Output the (X, Y) coordinate of the center of the cell containing the given text.  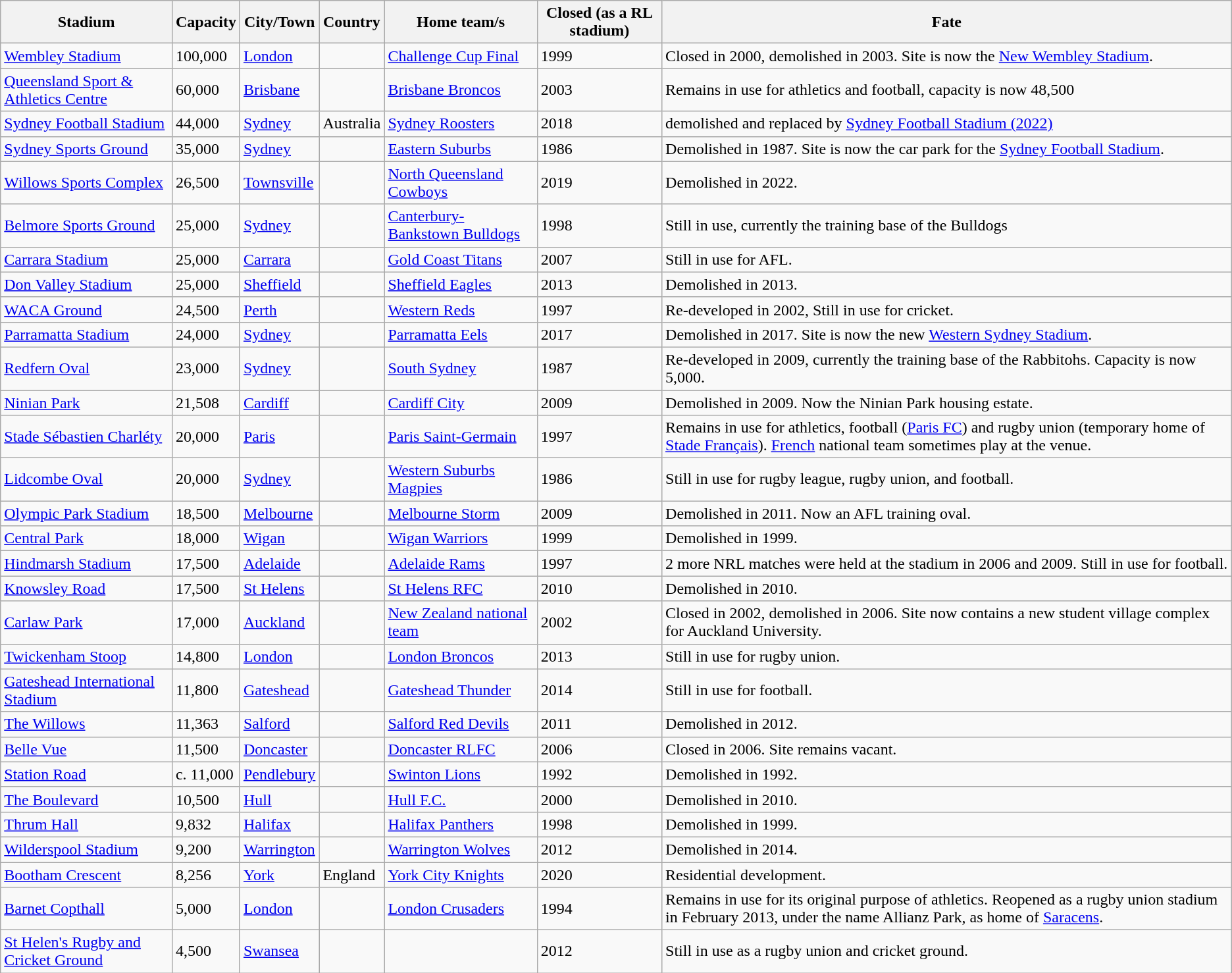
England (351, 875)
Melbourne Storm (461, 513)
Closed in 2000, demolished in 2003. Site is now the New Wembley Stadium. (947, 56)
Auckland (279, 623)
Residential development. (947, 875)
Demolished in 2012. (947, 724)
Still in use as a rugby union and cricket ground. (947, 952)
Parramatta Stadium (87, 334)
Salford Red Devils (461, 724)
Bootham Crescent (87, 875)
8,256 (205, 875)
100,000 (205, 56)
Twickenham Stoop (87, 656)
London Broncos (461, 656)
Challenge Cup Final (461, 56)
17,000 (205, 623)
Carlaw Park (87, 623)
Country (351, 22)
Canterbury-Bankstown Bulldogs (461, 225)
Paris (279, 437)
Re-developed in 2002, Still in use for cricket. (947, 309)
Redfern Oval (87, 369)
Queensland Sport & Athletics Centre (87, 90)
Still in use for rugby league, rugby union, and football. (947, 479)
2018 (599, 124)
Hindmarsh Stadium (87, 564)
Demolished in 2022. (947, 183)
Demolished in 1992. (947, 774)
9,200 (205, 849)
Demolished in 2013. (947, 284)
Perth (279, 309)
Hull F.C. (461, 799)
Still in use for rugby union. (947, 656)
St Helens RFC (461, 589)
Sydney Sports Ground (87, 149)
Demolished in 2014. (947, 849)
Station Road (87, 774)
Olympic Park Stadium (87, 513)
2006 (599, 749)
Still in use for AFL. (947, 259)
Paris Saint-Germain (461, 437)
18,000 (205, 539)
2 more NRL matches were held at the stadium in 2006 and 2009. Still in use for football. (947, 564)
City/Town (279, 22)
Carrara Stadium (87, 259)
Lidcombe Oval (87, 479)
Willows Sports Complex (87, 183)
London Crusaders (461, 908)
Belmore Sports Ground (87, 225)
Halifax (279, 824)
Thrum Hall (87, 824)
5,000 (205, 908)
The Willows (87, 724)
Cardiff City (461, 402)
Swansea (279, 952)
11,800 (205, 690)
Wigan (279, 539)
Closed (as a RL stadium) (599, 22)
St Helen's Rugby and Cricket Ground (87, 952)
Knowsley Road (87, 589)
Warrington Wolves (461, 849)
Gateshead Thunder (461, 690)
Ninian Park (87, 402)
Hull (279, 799)
York City Knights (461, 875)
9,832 (205, 824)
2002 (599, 623)
Wilderspool Stadium (87, 849)
Western Suburbs Magpies (461, 479)
c. 11,000 (205, 774)
2017 (599, 334)
Stadium (87, 22)
Adelaide (279, 564)
Brisbane Broncos (461, 90)
New Zealand national team (461, 623)
44,000 (205, 124)
The Boulevard (87, 799)
Sydney Roosters (461, 124)
Stade Sébastien Charléty (87, 437)
1987 (599, 369)
2003 (599, 90)
Carrara (279, 259)
Capacity (205, 22)
Swinton Lions (461, 774)
Melbourne (279, 513)
Doncaster (279, 749)
Doncaster RLFC (461, 749)
1992 (599, 774)
York (279, 875)
Still in use, currently the training base of the Bulldogs (947, 225)
Gateshead International Stadium (87, 690)
Australia (351, 124)
24,000 (205, 334)
4,500 (205, 952)
Sheffield (279, 284)
Barnet Copthall (87, 908)
11,500 (205, 749)
St Helens (279, 589)
2011 (599, 724)
Townsville (279, 183)
11,363 (205, 724)
Demolished in 2017. Site is now the new Western Sydney Stadium. (947, 334)
Wigan Warriors (461, 539)
Salford (279, 724)
Sheffield Eagles (461, 284)
Demolished in 2009. Now the Ninian Park housing estate. (947, 402)
10,500 (205, 799)
Parramatta Eels (461, 334)
Fate (947, 22)
Demolished in 2011. Now an AFL training oval. (947, 513)
24,500 (205, 309)
WACA Ground (87, 309)
Adelaide Rams (461, 564)
South Sydney (461, 369)
2000 (599, 799)
Halifax Panthers (461, 824)
Warrington (279, 849)
60,000 (205, 90)
18,500 (205, 513)
Western Reds (461, 309)
demolished and replaced by Sydney Football Stadium (2022) (947, 124)
21,508 (205, 402)
2020 (599, 875)
Home team/s (461, 22)
Re-developed in 2009, currently the training base of the Rabbitohs. Capacity is now 5,000. (947, 369)
35,000 (205, 149)
Gateshead (279, 690)
Cardiff (279, 402)
Gold Coast Titans (461, 259)
2019 (599, 183)
2007 (599, 259)
Demolished in 1987. Site is now the car park for the Sydney Football Stadium. (947, 149)
Pendlebury (279, 774)
2010 (599, 589)
Don Valley Stadium (87, 284)
Brisbane (279, 90)
Sydney Football Stadium (87, 124)
26,500 (205, 183)
1994 (599, 908)
Wembley Stadium (87, 56)
North Queensland Cowboys (461, 183)
14,800 (205, 656)
Remains in use for athletics and football, capacity is now 48,500 (947, 90)
Closed in 2002, demolished in 2006. Site now contains a new student village complex for Auckland University. (947, 623)
Still in use for football. (947, 690)
2014 (599, 690)
Central Park (87, 539)
23,000 (205, 369)
Belle Vue (87, 749)
Eastern Suburbs (461, 149)
Closed in 2006. Site remains vacant. (947, 749)
